Provide the [X, Y] coordinate of the cell's center where the given text is located.  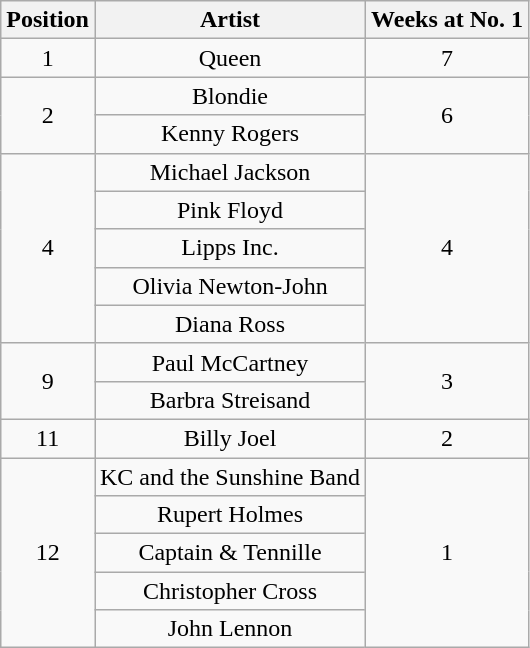
KC and the Sunshine Band [230, 477]
John Lennon [230, 629]
11 [48, 438]
Lipps Inc. [230, 248]
Blondie [230, 96]
Rupert Holmes [230, 515]
Olivia Newton-John [230, 286]
Michael Jackson [230, 172]
Weeks at No. 1 [448, 20]
6 [448, 115]
Pink Floyd [230, 210]
Artist [230, 20]
Billy Joel [230, 438]
Kenny Rogers [230, 134]
Diana Ross [230, 324]
Position [48, 20]
Captain & Tennille [230, 553]
12 [48, 553]
9 [48, 381]
Christopher Cross [230, 591]
Queen [230, 58]
Barbra Streisand [230, 400]
Paul McCartney [230, 362]
7 [448, 58]
3 [448, 381]
